Scan for the cell matching the given text and deliver its [x, y] coordinate at center. 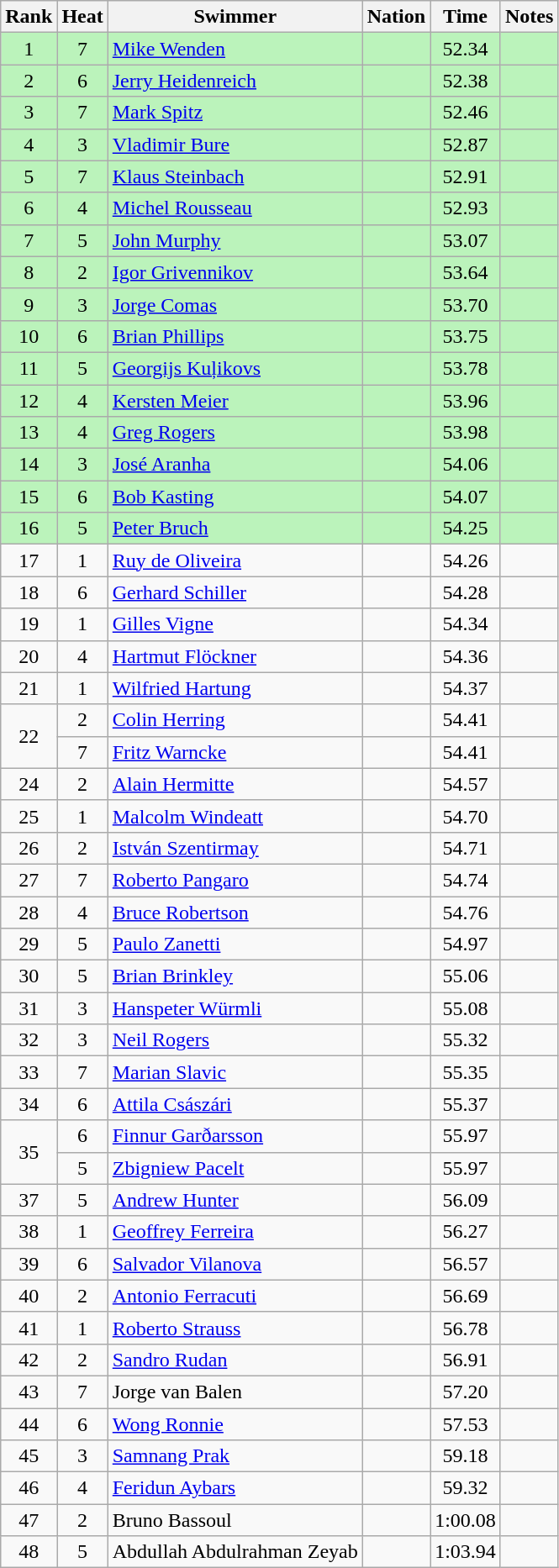
15 [29, 497]
39 [29, 1264]
Bob Kasting [235, 497]
53.96 [466, 401]
24 [29, 784]
Zbigniew Pacelt [235, 1168]
27 [29, 880]
Peter Bruch [235, 529]
Fritz Warncke [235, 752]
Igor Grivennikov [235, 272]
52.93 [466, 208]
32 [29, 1040]
Roberto Pangaro [235, 880]
54.28 [466, 592]
22 [29, 736]
19 [29, 624]
Antonio Ferracuti [235, 1296]
48 [29, 1552]
54.76 [466, 912]
54.97 [466, 944]
46 [29, 1488]
Ruy de Oliveira [235, 560]
Colin Herring [235, 720]
Bruce Robertson [235, 912]
Attila Császári [235, 1104]
56.69 [466, 1296]
52.87 [466, 145]
54.34 [466, 624]
Rank [29, 17]
47 [29, 1520]
Hartmut Flöckner [235, 656]
55.06 [466, 976]
54.74 [466, 880]
21 [29, 688]
Bruno Bassoul [235, 1520]
1:00.08 [466, 1520]
Marian Slavic [235, 1072]
Malcolm Windeatt [235, 816]
Klaus Steinbach [235, 176]
Jorge van Balen [235, 1392]
42 [29, 1360]
Jerry Heidenreich [235, 81]
Jorge Comas [235, 304]
Finnur Garðarsson [235, 1136]
9 [29, 304]
41 [29, 1328]
14 [29, 465]
44 [29, 1424]
Kersten Meier [235, 401]
8 [29, 272]
26 [29, 848]
Heat [82, 17]
Samnang Prak [235, 1456]
54.06 [466, 465]
54.25 [466, 529]
Geoffrey Ferreira [235, 1232]
54.37 [466, 688]
43 [29, 1392]
Roberto Strauss [235, 1328]
Mark Spitz [235, 113]
Wong Ronnie [235, 1424]
1:03.94 [466, 1552]
28 [29, 912]
Wilfried Hartung [235, 688]
53.75 [466, 336]
53.07 [466, 240]
54.70 [466, 816]
16 [29, 529]
37 [29, 1200]
José Aranha [235, 465]
Feridun Aybars [235, 1488]
54.07 [466, 497]
53.64 [466, 272]
55.32 [466, 1040]
30 [29, 976]
56.09 [466, 1200]
Abdullah Abdulrahman Zeyab [235, 1552]
35 [29, 1152]
52.91 [466, 176]
57.20 [466, 1392]
52.46 [466, 113]
54.36 [466, 656]
53.78 [466, 368]
33 [29, 1072]
55.08 [466, 1008]
52.34 [466, 49]
John Murphy [235, 240]
54.26 [466, 560]
17 [29, 560]
Georgijs Kuļikovs [235, 368]
Time [466, 17]
11 [29, 368]
10 [29, 336]
12 [29, 401]
Notes [529, 17]
Greg Rogers [235, 433]
25 [29, 816]
38 [29, 1232]
29 [29, 944]
Nation [396, 17]
Brian Brinkley [235, 976]
20 [29, 656]
40 [29, 1296]
Swimmer [235, 17]
Vladimir Bure [235, 145]
31 [29, 1008]
Hanspeter Würmli [235, 1008]
Gilles Vigne [235, 624]
Mike Wenden [235, 49]
Brian Phillips [235, 336]
56.27 [466, 1232]
Gerhard Schiller [235, 592]
Sandro Rudan [235, 1360]
Alain Hermitte [235, 784]
55.37 [466, 1104]
59.18 [466, 1456]
Neil Rogers [235, 1040]
55.35 [466, 1072]
53.98 [466, 433]
45 [29, 1456]
István Szentirmay [235, 848]
Salvador Vilanova [235, 1264]
52.38 [466, 81]
53.70 [466, 304]
18 [29, 592]
56.91 [466, 1360]
Michel Rousseau [235, 208]
56.57 [466, 1264]
54.71 [466, 848]
Paulo Zanetti [235, 944]
13 [29, 433]
57.53 [466, 1424]
Andrew Hunter [235, 1200]
59.32 [466, 1488]
34 [29, 1104]
54.57 [466, 784]
56.78 [466, 1328]
